Scan for the cell matching the given text and deliver its (x, y) coordinate at center. 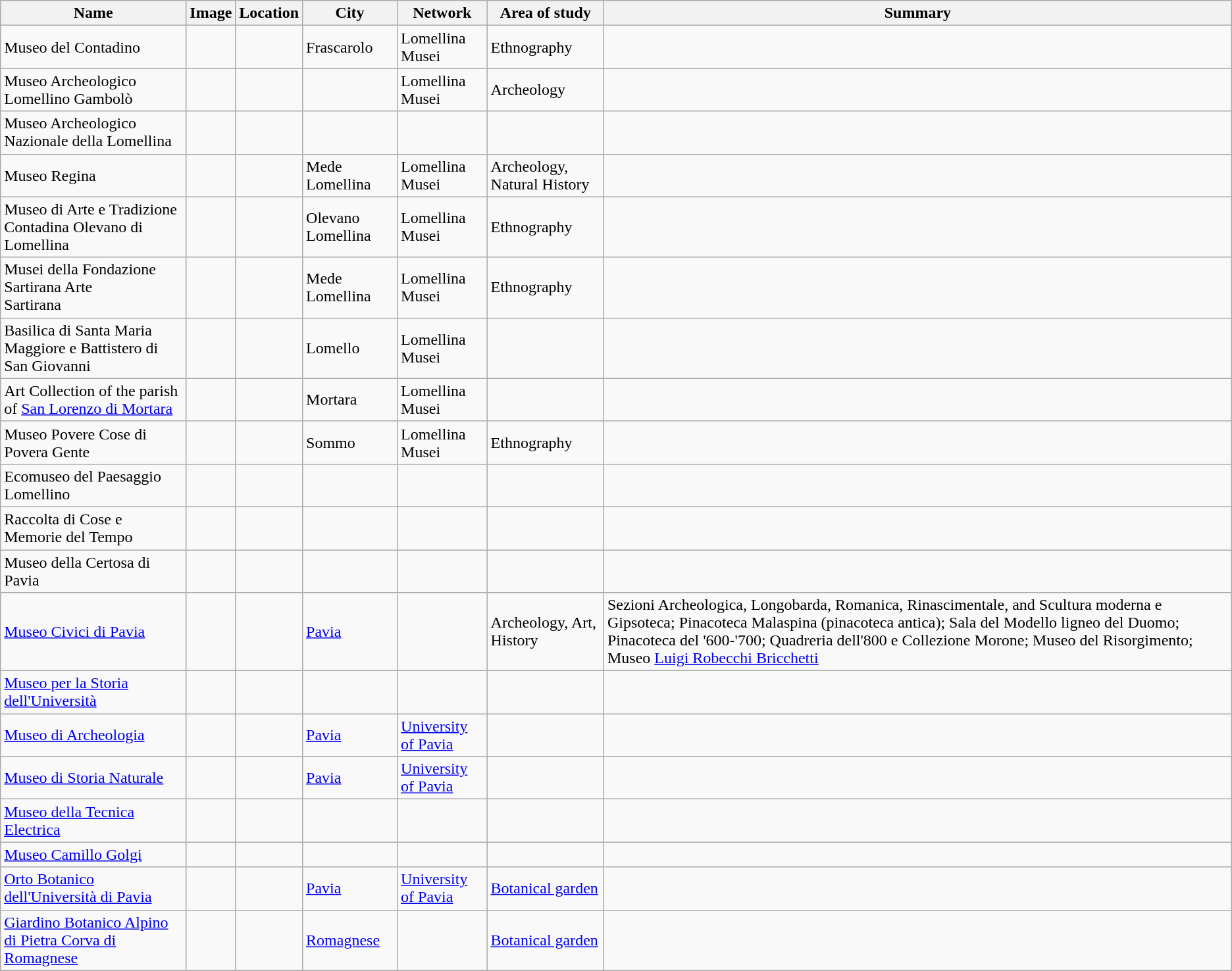
Museo Regina (93, 175)
Museo Civici di Pavia (93, 632)
Lomello (350, 348)
Romagnese (350, 940)
Network (442, 13)
Raccolta di Cose e Memorie del Tempo (93, 528)
Museo Archeologico Nazionale della Lomellina (93, 133)
Location (269, 13)
Musei della Fondazione Sartirana ArteSartirana (93, 287)
Giardino Botanico Alpino di Pietra Corva di Romagnese (93, 940)
Archeology, Natural History (545, 175)
Art Collection of the parish of San Lorenzo di Mortara (93, 400)
Museo della Certosa di Pavia (93, 571)
Archeology, Art, History (545, 632)
Museo Camillo Golgi (93, 855)
Museo del Contadino (93, 47)
Museo per la Storia dell'Università (93, 692)
City (350, 13)
Area of study (545, 13)
Summary (917, 13)
Basilica di Santa Maria Maggiore e Battistero di San Giovanni (93, 348)
Museo Archeologico Lomellino Gambolò (93, 89)
Museo della Tecnica Electrica (93, 821)
Frascarolo (350, 47)
Museo di Storia Naturale (93, 778)
Archeology (545, 89)
Olevano Lomellina (350, 227)
Orto Botanico dell'Università di Pavia (93, 888)
Mortara (350, 400)
Museo di Arte e Tradizione Contadina Olevano di Lomellina (93, 227)
Name (93, 13)
Sommo (350, 442)
Image (211, 13)
Ecomuseo del Paesaggio Lomellino (93, 486)
Museo di Archeologia (93, 735)
Museo Povere Cose di Povera Gente (93, 442)
